Find where the given text appears and provide that cell's center as [x, y] coordinate. 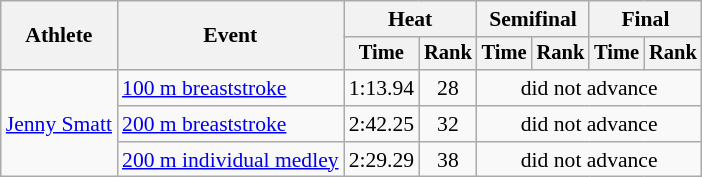
32 [448, 124]
Semifinal [533, 19]
Jenny Smatt [59, 124]
1:13.94 [382, 88]
Heat [410, 19]
Final [645, 19]
100 m breaststroke [230, 88]
Athlete [59, 36]
200 m breaststroke [230, 124]
2:42.25 [382, 124]
28 [448, 88]
Event [230, 36]
